Output the (X, Y) coordinate of the center of the cell containing the given text.  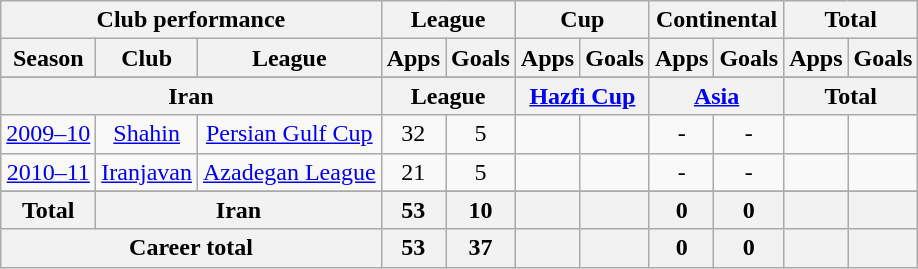
37 (481, 248)
Cup (582, 20)
2010–11 (48, 172)
32 (413, 134)
Iranjavan (147, 172)
Asia (716, 96)
Shahin (147, 134)
Season (48, 58)
21 (413, 172)
Club performance (191, 20)
Azadegan League (289, 172)
2009–10 (48, 134)
Persian Gulf Cup (289, 134)
10 (481, 210)
Hazfi Cup (582, 96)
Career total (191, 248)
Continental (716, 20)
Club (147, 58)
